Pinpoint the cell where the given text exists, returning its [X, Y] midpoint coordinate. 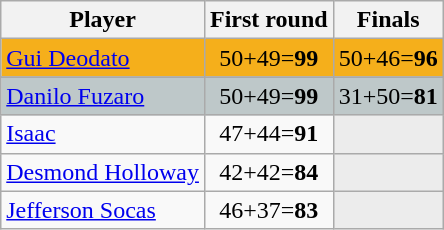
Jefferson Socas [103, 210]
Gui Deodato [103, 58]
First round [268, 20]
47+44=91 [268, 134]
Player [103, 20]
Finals [388, 20]
Danilo Fuzaro [103, 96]
42+42=84 [268, 172]
50+46=96 [388, 58]
31+50=81 [388, 96]
Isaac [103, 134]
Desmond Holloway [103, 172]
46+37=83 [268, 210]
